Scan for the cell matching the given text and deliver its (X, Y) coordinate at center. 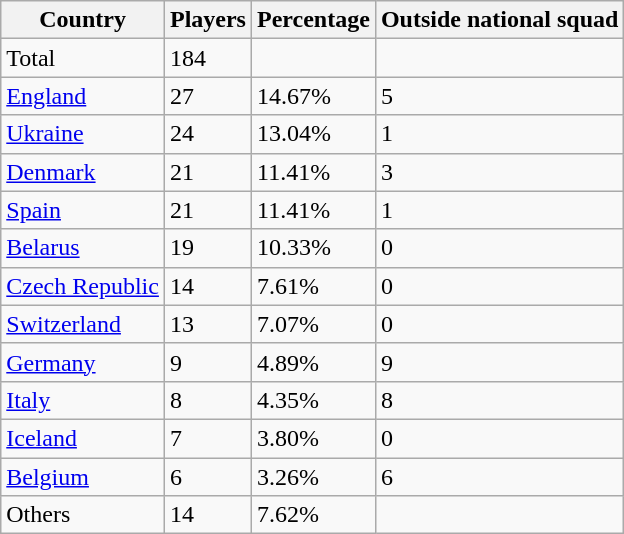
24 (208, 134)
Others (83, 515)
184 (208, 58)
3.80% (313, 438)
7.62% (313, 515)
Iceland (83, 438)
Czech Republic (83, 286)
27 (208, 96)
Country (83, 20)
13 (208, 324)
7 (208, 438)
4.89% (313, 362)
10.33% (313, 248)
4.35% (313, 400)
13.04% (313, 134)
Spain (83, 210)
Percentage (313, 20)
3 (499, 172)
7.07% (313, 324)
Italy (83, 400)
Ukraine (83, 134)
Belarus (83, 248)
Germany (83, 362)
Total (83, 58)
14.67% (313, 96)
Denmark (83, 172)
19 (208, 248)
7.61% (313, 286)
Switzerland (83, 324)
England (83, 96)
3.26% (313, 477)
Belgium (83, 477)
Players (208, 20)
Outside national squad (499, 20)
5 (499, 96)
